Pinpoint the cell where the given text exists, returning its (x, y) midpoint coordinate. 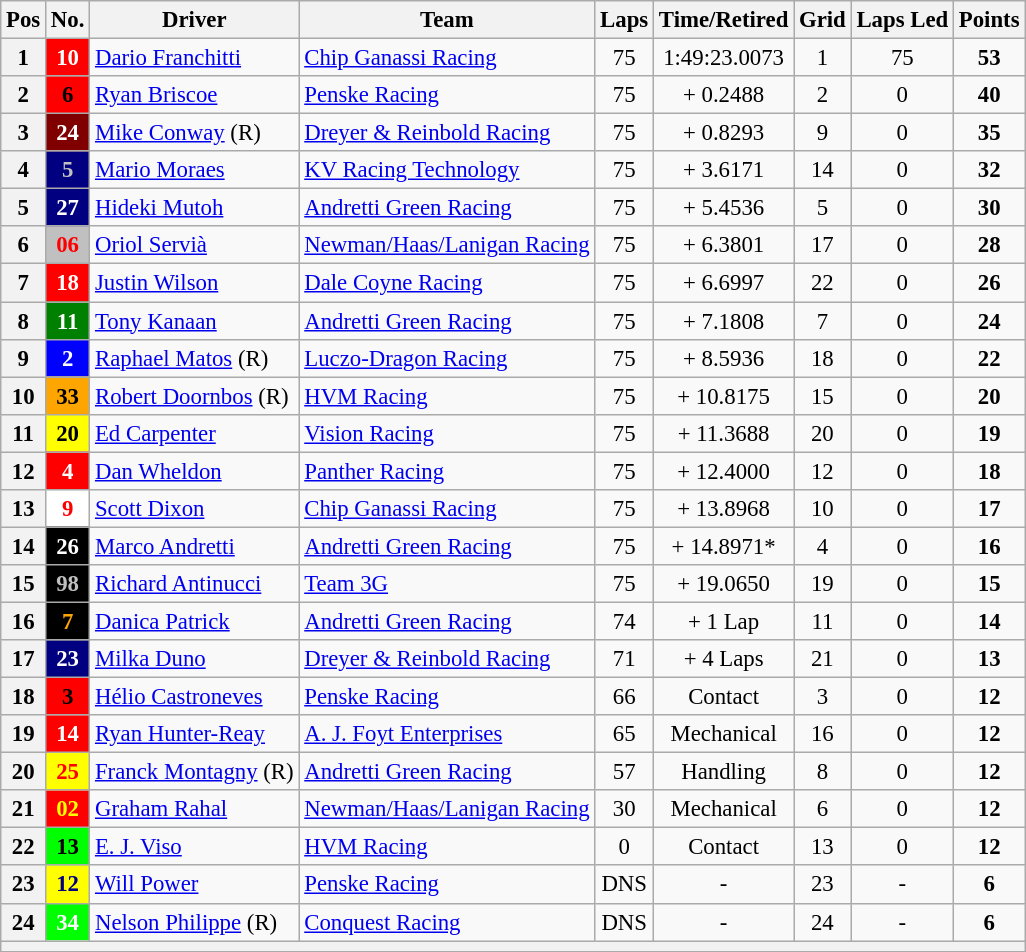
+ 3.6171 (724, 170)
Points (988, 20)
Mario Moraes (194, 170)
+ 19.0650 (724, 584)
Scott Dixon (194, 509)
Milka Duno (194, 659)
Raphael Matos (R) (194, 358)
Tony Kanaan (194, 321)
Oriol Servià (194, 245)
+ 13.8968 (724, 509)
Hélio Castroneves (194, 697)
Nelson Philippe (R) (194, 922)
Graham Rahal (194, 809)
+ 5.4536 (724, 208)
98 (68, 584)
+ 4 Laps (724, 659)
71 (624, 659)
40 (988, 95)
Danica Patrick (194, 621)
+ 7.1808 (724, 321)
+ 8.5936 (724, 358)
32 (988, 170)
Laps (624, 20)
+ 6.6997 (724, 283)
Franck Montagny (R) (194, 772)
E. J. Viso (194, 847)
Dan Wheldon (194, 471)
Driver (194, 20)
No. (68, 20)
Handling (724, 772)
Ed Carpenter (194, 433)
Ryan Hunter-Reay (194, 734)
53 (988, 58)
+ 14.8971* (724, 546)
34 (68, 922)
KV Racing Technology (447, 170)
Team (447, 20)
+ 0.2488 (724, 95)
57 (624, 772)
Will Power (194, 885)
Time/Retired (724, 20)
Luczo-Dragon Racing (447, 358)
Panther Racing (447, 471)
Conquest Racing (447, 922)
+ 1 Lap (724, 621)
25 (68, 772)
74 (624, 621)
Robert Doornbos (R) (194, 396)
Pos (24, 20)
02 (68, 809)
Marco Andretti (194, 546)
Richard Antinucci (194, 584)
Grid (822, 20)
Team 3G (447, 584)
65 (624, 734)
+ 12.4000 (724, 471)
27 (68, 208)
A. J. Foyt Enterprises (447, 734)
Laps Led (902, 20)
Dario Franchitti (194, 58)
Vision Racing (447, 433)
66 (624, 697)
35 (988, 133)
Justin Wilson (194, 283)
06 (68, 245)
+ 11.3688 (724, 433)
+ 0.8293 (724, 133)
+ 6.3801 (724, 245)
33 (68, 396)
Mike Conway (R) (194, 133)
Dale Coyne Racing (447, 283)
Hideki Mutoh (194, 208)
Ryan Briscoe (194, 95)
+ 10.8175 (724, 396)
1:49:23.0073 (724, 58)
28 (988, 245)
